From the cell containing the given text, extract its center point as (X, Y) coordinate. 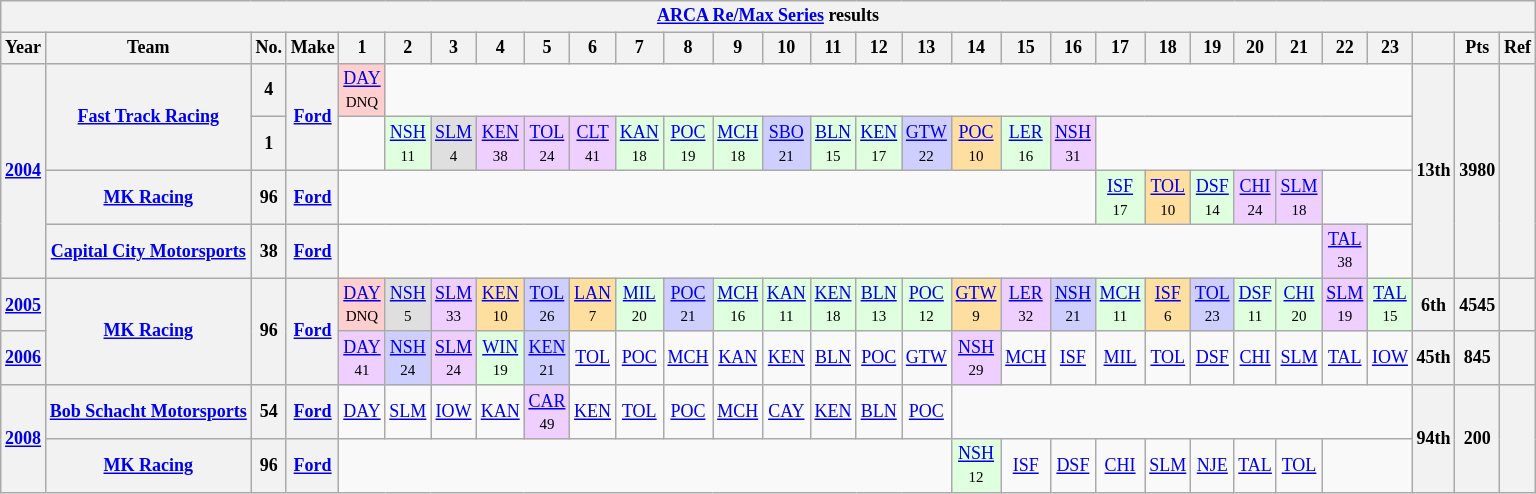
TAL 38 (1345, 251)
13 (927, 48)
NSH 24 (408, 358)
Year (24, 48)
NSH 11 (408, 144)
ISF 17 (1120, 197)
POC 19 (688, 144)
KEN 21 (547, 358)
KEN 10 (500, 305)
3 (454, 48)
SLM 19 (1345, 305)
Fast Track Racing (148, 116)
NSH 12 (976, 466)
MIL (1120, 358)
SBO 21 (786, 144)
38 (268, 251)
9 (738, 48)
6th (1434, 305)
DAY (362, 412)
Make (312, 48)
BLN 13 (879, 305)
845 (1478, 358)
2005 (24, 305)
POC 12 (927, 305)
CAR 49 (547, 412)
LER 16 (1026, 144)
11 (833, 48)
NSH 29 (976, 358)
13th (1434, 170)
MCH 16 (738, 305)
LAN 7 (593, 305)
Capital City Motorsports (148, 251)
12 (879, 48)
WIN 19 (500, 358)
NSH 31 (1074, 144)
KEN 38 (500, 144)
KAN 11 (786, 305)
18 (1168, 48)
94th (1434, 438)
8 (688, 48)
10 (786, 48)
2004 (24, 170)
2008 (24, 438)
MCH 11 (1120, 305)
TOL 23 (1212, 305)
MCH 18 (738, 144)
TOL 24 (547, 144)
Bob Schacht Motorsports (148, 412)
200 (1478, 438)
CHI 20 (1299, 305)
TAL 15 (1390, 305)
GTW 22 (927, 144)
NSH 5 (408, 305)
6 (593, 48)
No. (268, 48)
16 (1074, 48)
21 (1299, 48)
CLT 41 (593, 144)
15 (1026, 48)
DSF 14 (1212, 197)
45th (1434, 358)
LER 32 (1026, 305)
SLM 33 (454, 305)
23 (1390, 48)
20 (1255, 48)
2006 (24, 358)
NJE (1212, 466)
7 (639, 48)
DAY 41 (362, 358)
4545 (1478, 305)
CHI 24 (1255, 197)
GTW 9 (976, 305)
SLM 18 (1299, 197)
TOL 10 (1168, 197)
Pts (1478, 48)
22 (1345, 48)
2 (408, 48)
Ref (1518, 48)
KAN 18 (639, 144)
CAY (786, 412)
14 (976, 48)
NSH 21 (1074, 305)
17 (1120, 48)
DSF 11 (1255, 305)
TOL 26 (547, 305)
SLM 24 (454, 358)
KEN 17 (879, 144)
5 (547, 48)
BLN 15 (833, 144)
POC 10 (976, 144)
MIL 20 (639, 305)
54 (268, 412)
GTW (927, 358)
POC 21 (688, 305)
KEN 18 (833, 305)
19 (1212, 48)
Team (148, 48)
ARCA Re/Max Series results (768, 16)
SLM 4 (454, 144)
3980 (1478, 170)
ISF 6 (1168, 305)
